Output the (X, Y) coordinate of the center of the cell containing the given text.  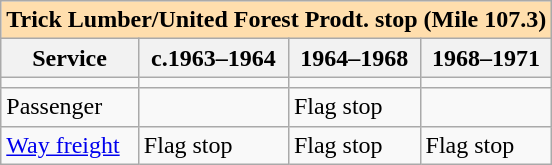
Way freight (70, 145)
1968–1971 (486, 58)
Trick Lumber/United Forest Prodt. stop (Mile 107.3) (276, 20)
Passenger (70, 107)
Service (70, 58)
1964–1968 (354, 58)
c.1963–1964 (213, 58)
